Output the (X, Y) coordinate of the center of the cell containing the given text.  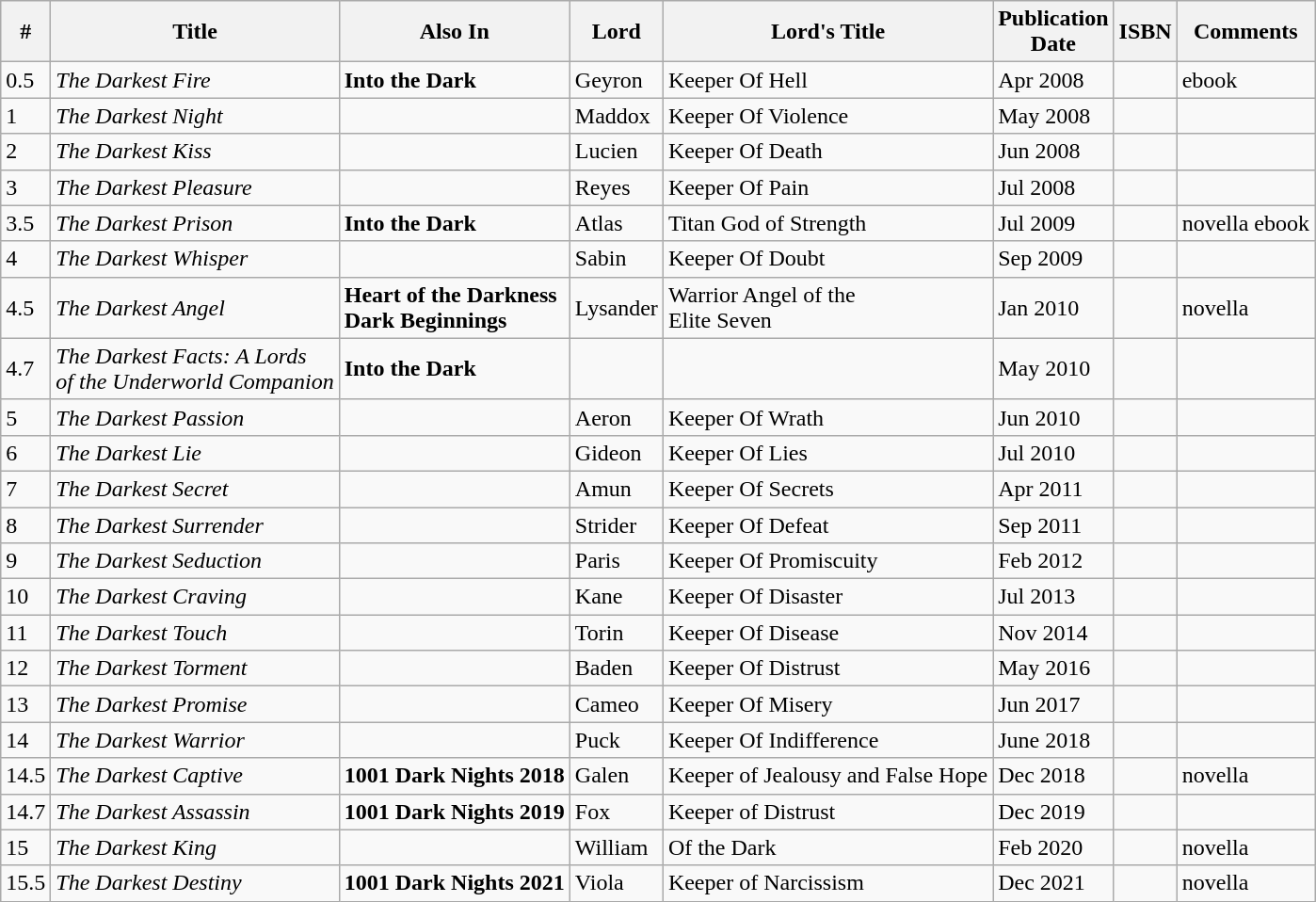
The Darkest Night (195, 116)
Feb 2012 (1053, 561)
10 (26, 597)
Keeper Of Indifference (827, 740)
Torin (616, 633)
The Darkest Lie (195, 453)
Baden (616, 668)
Keeper Of Distrust (827, 668)
15 (26, 847)
The Darkest Destiny (195, 883)
Keeper Of Misery (827, 704)
Of the Dark (827, 847)
Keeper Of Defeat (827, 524)
15.5 (26, 883)
The Darkest Fire (195, 80)
The Darkest Assassin (195, 812)
The Darkest Surrender (195, 524)
Keeper Of Disaster (827, 597)
12 (26, 668)
May 2008 (1053, 116)
1 (26, 116)
The Darkest Passion (195, 417)
The Darkest Angel (195, 307)
The Darkest Promise (195, 704)
8 (26, 524)
7 (26, 489)
Puck (616, 740)
4.5 (26, 307)
novella ebook (1245, 223)
Jun 2017 (1053, 704)
Maddox (616, 116)
Geyron (616, 80)
The Darkest King (195, 847)
14.5 (26, 776)
Dec 2021 (1053, 883)
ISBN (1145, 32)
May 2016 (1053, 668)
Gideon (616, 453)
The Darkest Warrior (195, 740)
Sabin (616, 259)
May 2010 (1053, 369)
Also In (454, 32)
13 (26, 704)
Sep 2011 (1053, 524)
Heart of the DarknessDark Beginnings (454, 307)
The Darkest Craving (195, 597)
William (616, 847)
# (26, 32)
Keeper of Distrust (827, 812)
Keeper Of Disease (827, 633)
Viola (616, 883)
5 (26, 417)
Dec 2018 (1053, 776)
The Darkest Captive (195, 776)
Dec 2019 (1053, 812)
9 (26, 561)
Jan 2010 (1053, 307)
3.5 (26, 223)
Jul 2009 (1053, 223)
Cameo (616, 704)
Jun 2010 (1053, 417)
2 (26, 152)
1001 Dark Nights 2018 (454, 776)
4 (26, 259)
Kane (616, 597)
Titan God of Strength (827, 223)
The Darkest Kiss (195, 152)
Jul 2013 (1053, 597)
Jun 2008 (1053, 152)
Keeper Of Pain (827, 187)
The Darkest Touch (195, 633)
Feb 2020 (1053, 847)
Comments (1245, 32)
Amun (616, 489)
Keeper Of Secrets (827, 489)
14.7 (26, 812)
June 2018 (1053, 740)
Keeper Of Death (827, 152)
1001 Dark Nights 2019 (454, 812)
The Darkest Whisper (195, 259)
Lucien (616, 152)
Lord's Title (827, 32)
The Darkest Seduction (195, 561)
The Darkest Secret (195, 489)
Strider (616, 524)
Keeper Of Wrath (827, 417)
11 (26, 633)
Title (195, 32)
Apr 2008 (1053, 80)
0.5 (26, 80)
Warrior Angel of theElite Seven (827, 307)
Keeper Of Hell (827, 80)
ebook (1245, 80)
Keeper Of Violence (827, 116)
Aeron (616, 417)
Apr 2011 (1053, 489)
PublicationDate (1053, 32)
The Darkest Pleasure (195, 187)
Reyes (616, 187)
6 (26, 453)
Nov 2014 (1053, 633)
Jul 2010 (1053, 453)
1001 Dark Nights 2021 (454, 883)
Keeper of Jealousy and False Hope (827, 776)
Keeper Of Promiscuity (827, 561)
Lysander (616, 307)
Keeper Of Lies (827, 453)
The Darkest Facts: A Lordsof the Underworld Companion (195, 369)
The Darkest Torment (195, 668)
Lord (616, 32)
Sep 2009 (1053, 259)
14 (26, 740)
Atlas (616, 223)
Keeper Of Doubt (827, 259)
Galen (616, 776)
The Darkest Prison (195, 223)
Keeper of Narcissism (827, 883)
4.7 (26, 369)
Jul 2008 (1053, 187)
Paris (616, 561)
Fox (616, 812)
3 (26, 187)
